Find where the given text appears and provide that cell's center as [x, y] coordinate. 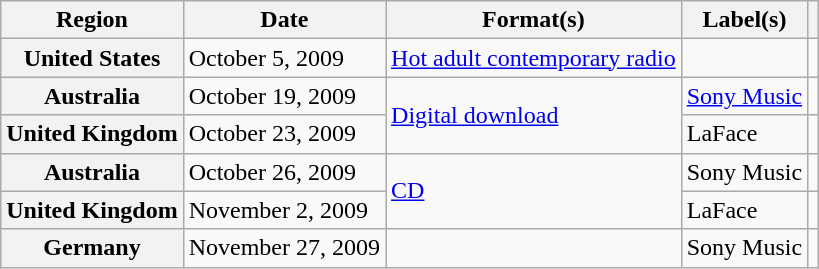
Label(s) [744, 20]
Date [284, 20]
October 5, 2009 [284, 58]
Format(s) [534, 20]
CD [534, 191]
October 19, 2009 [284, 96]
November 2, 2009 [284, 210]
Region [92, 20]
Hot adult contemporary radio [534, 58]
Germany [92, 248]
October 23, 2009 [284, 134]
United States [92, 58]
Digital download [534, 115]
November 27, 2009 [284, 248]
October 26, 2009 [284, 172]
